Output the (X, Y) coordinate of the center of the cell containing the given text.  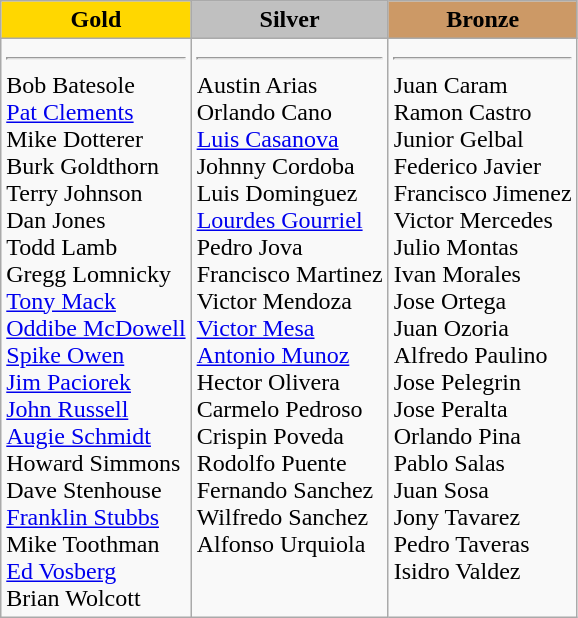
Silver (290, 20)
Gold (96, 20)
Bronze (482, 20)
